Output the (x, y) coordinate of the center of the cell containing the given text.  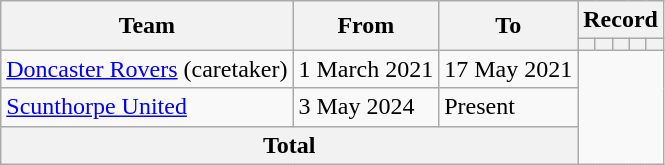
From (366, 26)
To (508, 26)
Doncaster Rovers (caretaker) (147, 69)
Team (147, 26)
3 May 2024 (366, 107)
Total (290, 145)
Present (508, 107)
Scunthorpe United (147, 107)
1 March 2021 (366, 69)
17 May 2021 (508, 69)
Record (621, 20)
